Locate the cell with the specified text and output its [x, y] center coordinate. 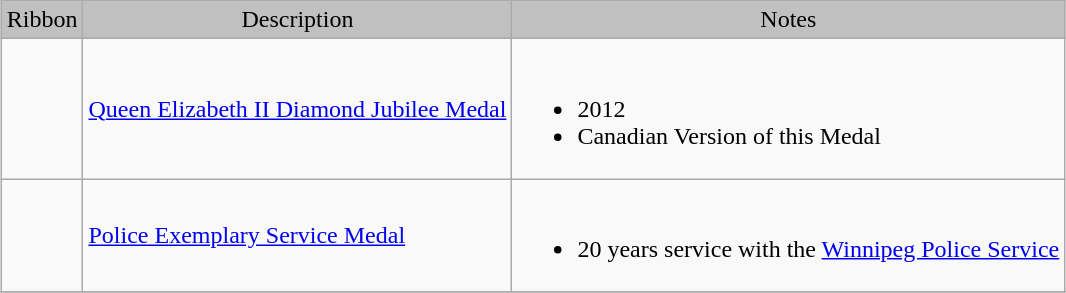
Police Exemplary Service Medal [298, 236]
2012Canadian Version of this Medal [788, 109]
20 years service with the Winnipeg Police Service [788, 236]
Ribbon [42, 20]
Description [298, 20]
Notes [788, 20]
Queen Elizabeth II Diamond Jubilee Medal [298, 109]
